Find where the given text appears and provide that cell's center as (X, Y) coordinate. 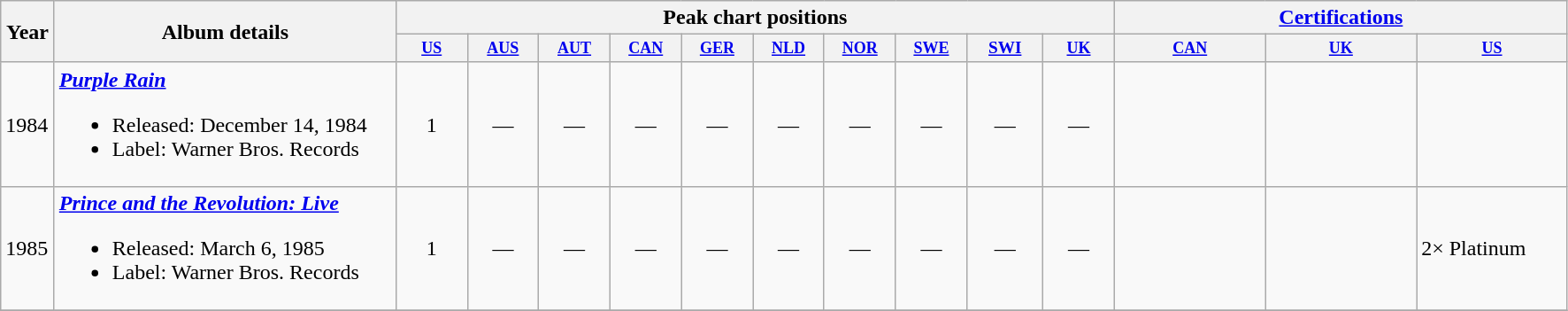
NOR (860, 49)
SWI (1005, 49)
Album details (225, 32)
1984 (28, 124)
Purple RainReleased: December 14, 1984Label: Warner Bros. Records (225, 124)
2× Platinum (1492, 249)
Peak chart positions (755, 18)
NLD (789, 49)
AUS (503, 49)
Certifications (1341, 18)
SWE (931, 49)
Prince and the Revolution: LiveReleased: March 6, 1985Label: Warner Bros. Records (225, 249)
1985 (28, 249)
GER (717, 49)
AUT (575, 49)
Year (28, 32)
